Locate the cell with the specified text and output its [X, Y] center coordinate. 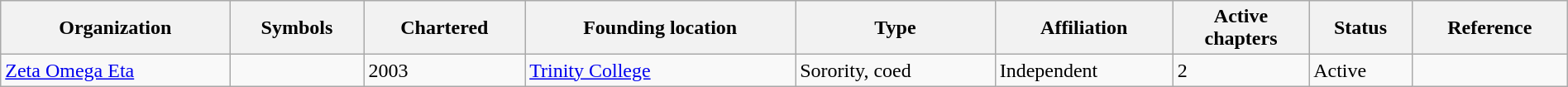
Symbols [297, 28]
2 [1241, 70]
Founding location [660, 28]
Affiliation [1083, 28]
Sorority, coed [895, 70]
Type [895, 28]
Activechapters [1241, 28]
Active [1361, 70]
Reference [1489, 28]
Independent [1083, 70]
2003 [445, 70]
Trinity College [660, 70]
Chartered [445, 28]
Zeta Omega Eta [116, 70]
Status [1361, 28]
Organization [116, 28]
